Identify which cell holds the provided text, then report its [x, y] central coordinate. 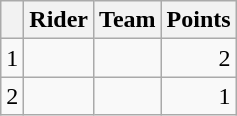
Rider [59, 20]
Team [128, 20]
Points [198, 20]
